Search for the cell housing the specified text and yield its (X, Y) center coordinate. 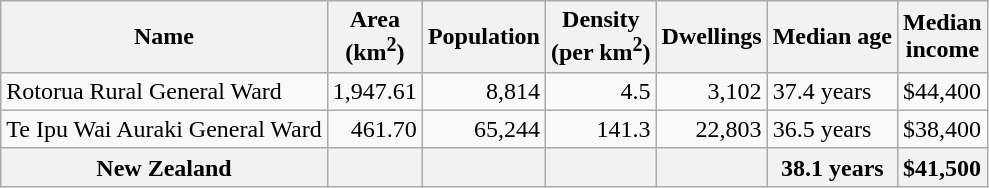
Rotorua Rural General Ward (164, 91)
Median age (832, 37)
Population (484, 37)
Dwellings (712, 37)
1,947.61 (374, 91)
36.5 years (832, 129)
$44,400 (943, 91)
22,803 (712, 129)
Name (164, 37)
Density(per km2) (600, 37)
8,814 (484, 91)
37.4 years (832, 91)
New Zealand (164, 167)
$41,500 (943, 167)
$38,400 (943, 129)
3,102 (712, 91)
38.1 years (832, 167)
Area(km2) (374, 37)
Medianincome (943, 37)
141.3 (600, 129)
Te Ipu Wai Auraki General Ward (164, 129)
65,244 (484, 129)
461.70 (374, 129)
4.5 (600, 91)
